Locate the cell with the specified text and output its (x, y) center coordinate. 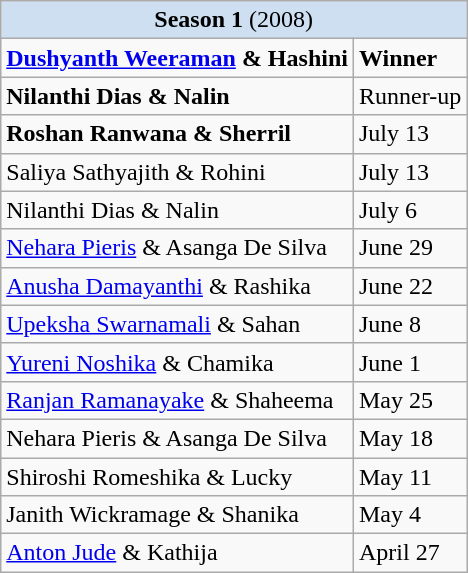
June 1 (410, 362)
Season 1 (2008) (234, 20)
July 6 (410, 210)
April 27 (410, 553)
Upeksha Swarnamali & Sahan (178, 324)
Winner (410, 58)
Saliya Sathyajith & Rohini (178, 172)
May 4 (410, 515)
Ranjan Ramanayake & Shaheema (178, 400)
Yureni Noshika & Chamika (178, 362)
Shiroshi Romeshika & Lucky (178, 477)
Anton Jude & Kathija (178, 553)
May 25 (410, 400)
June 29 (410, 248)
Roshan Ranwana & Sherril (178, 134)
Janith Wickramage & Shanika (178, 515)
Dushyanth Weeraman & Hashini (178, 58)
Runner-up (410, 96)
June 22 (410, 286)
May 18 (410, 438)
May 11 (410, 477)
June 8 (410, 324)
Anusha Damayanthi & Rashika (178, 286)
